Output the (X, Y) coordinate of the center of the cell containing the given text.  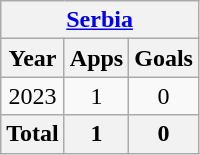
Apps (96, 58)
Year (33, 58)
2023 (33, 96)
Total (33, 134)
Serbia (100, 20)
Goals (164, 58)
